Scan for the cell matching the given text and deliver its (x, y) coordinate at center. 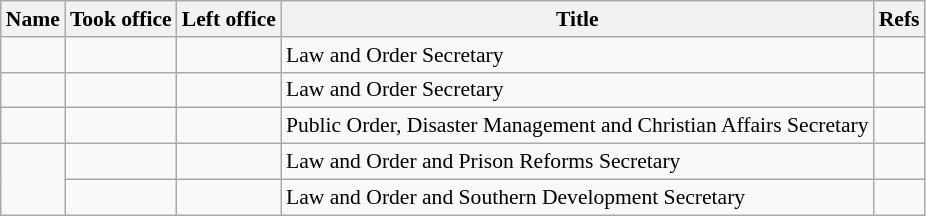
Refs (900, 19)
Name (33, 19)
Public Order, Disaster Management and Christian Affairs Secretary (578, 126)
Law and Order and Southern Development Secretary (578, 197)
Title (578, 19)
Law and Order and Prison Reforms Secretary (578, 162)
Took office (121, 19)
Left office (229, 19)
